Find where the given text appears and provide that cell's center as (X, Y) coordinate. 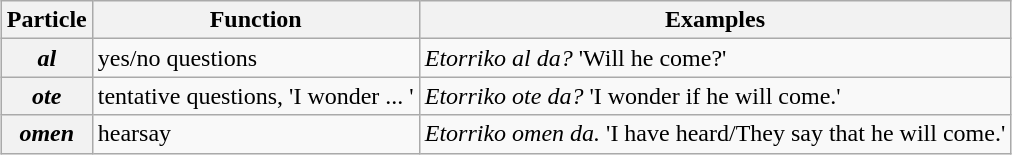
yes/no questions (256, 58)
Etorriko al da? 'Will he come?' (715, 58)
Etorriko omen da. 'I have heard/They say that he will come.' (715, 134)
Etorriko ote da? 'I wonder if he will come.' (715, 96)
Function (256, 20)
tentative questions, 'I wonder ... ' (256, 96)
Particle (46, 20)
ote (46, 96)
hearsay (256, 134)
al (46, 58)
Examples (715, 20)
omen (46, 134)
